Provide the (X, Y) coordinate of the cell's center where the given text is located.  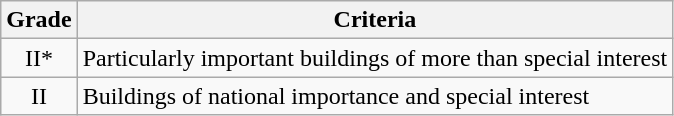
II (39, 96)
II* (39, 58)
Buildings of national importance and special interest (375, 96)
Grade (39, 20)
Particularly important buildings of more than special interest (375, 58)
Criteria (375, 20)
